Pinpoint the cell where the given text exists, returning its (x, y) midpoint coordinate. 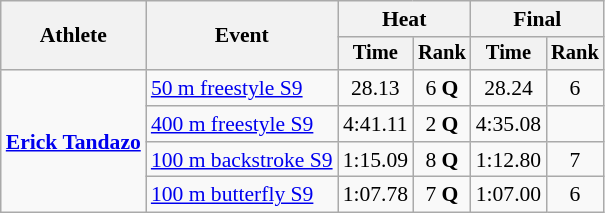
Final (538, 19)
100 m backstroke S9 (242, 160)
4:35.08 (508, 124)
100 m butterfly S9 (242, 195)
Heat (404, 19)
6 Q (442, 88)
1:07.78 (376, 195)
7 Q (442, 195)
1:15.09 (376, 160)
1:12.80 (508, 160)
28.24 (508, 88)
7 (575, 160)
Athlete (74, 36)
8 Q (442, 160)
2 Q (442, 124)
1:07.00 (508, 195)
400 m freestyle S9 (242, 124)
4:41.11 (376, 124)
Erick Tandazo (74, 141)
Event (242, 36)
50 m freestyle S9 (242, 88)
28.13 (376, 88)
